Provide the (x, y) coordinate of the cell's center where the given text is located.  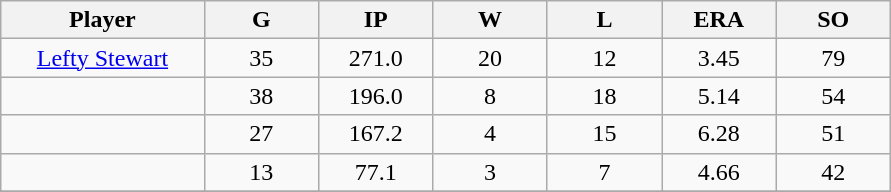
38 (261, 96)
42 (833, 172)
79 (833, 58)
51 (833, 134)
54 (833, 96)
3 (490, 172)
77.1 (375, 172)
8 (490, 96)
Player (102, 20)
35 (261, 58)
12 (604, 58)
20 (490, 58)
IP (375, 20)
18 (604, 96)
G (261, 20)
167.2 (375, 134)
7 (604, 172)
Lefty Stewart (102, 58)
W (490, 20)
271.0 (375, 58)
4.66 (719, 172)
3.45 (719, 58)
SO (833, 20)
6.28 (719, 134)
5.14 (719, 96)
196.0 (375, 96)
13 (261, 172)
15 (604, 134)
4 (490, 134)
27 (261, 134)
ERA (719, 20)
L (604, 20)
